Search for the cell housing the specified text and yield its (x, y) center coordinate. 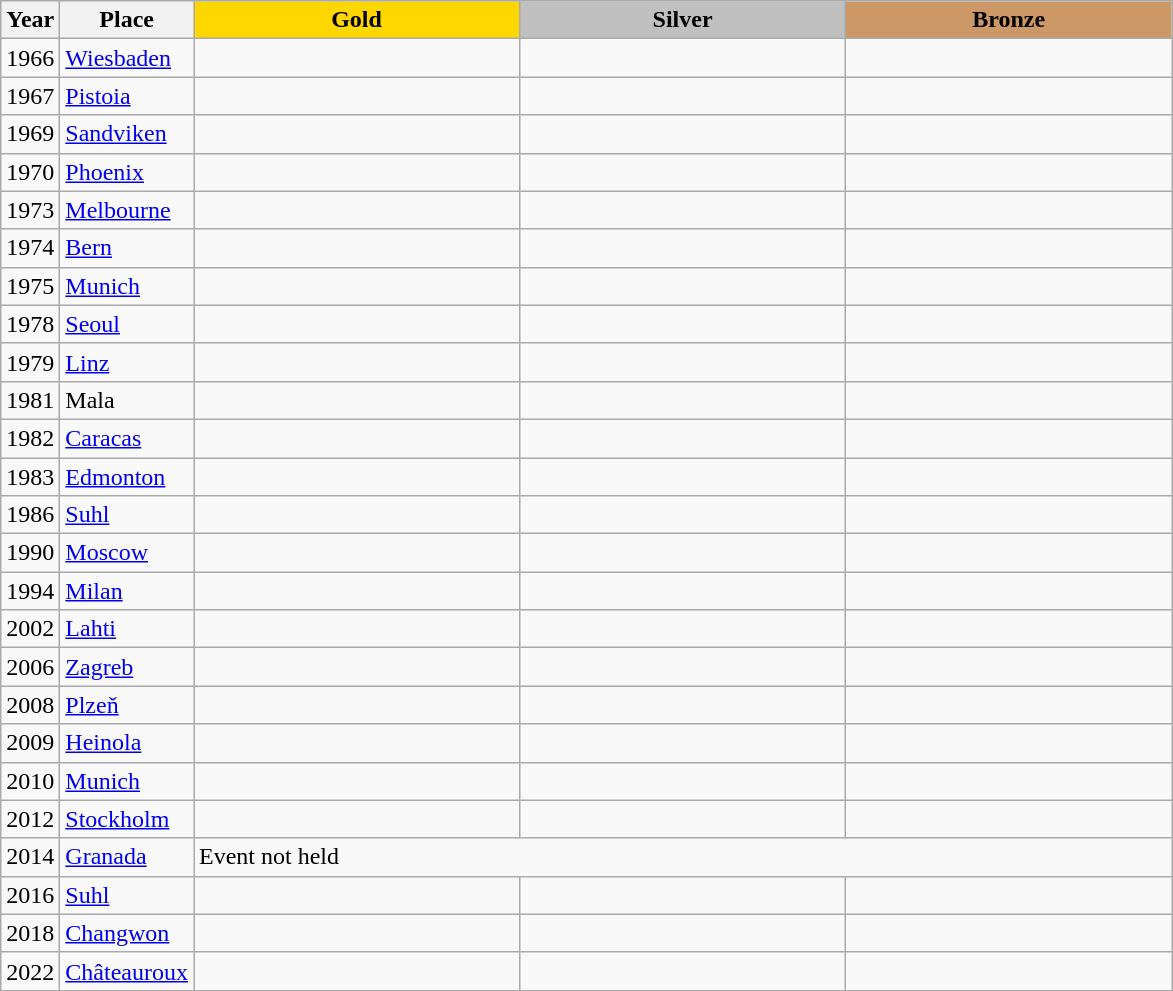
Caracas (127, 438)
Sandviken (127, 134)
Year (30, 20)
Gold (357, 20)
Heinola (127, 743)
1967 (30, 96)
Bronze (1009, 20)
2012 (30, 819)
Stockholm (127, 819)
1973 (30, 210)
2009 (30, 743)
1975 (30, 286)
Seoul (127, 324)
1979 (30, 362)
1970 (30, 172)
Moscow (127, 553)
Bern (127, 248)
1974 (30, 248)
Place (127, 20)
Mala (127, 400)
2008 (30, 705)
2018 (30, 933)
1981 (30, 400)
Zagreb (127, 667)
1966 (30, 58)
2002 (30, 629)
1978 (30, 324)
Melbourne (127, 210)
Wiesbaden (127, 58)
Milan (127, 591)
Event not held (683, 857)
Edmonton (127, 477)
Pistoia (127, 96)
1990 (30, 553)
Plzeň (127, 705)
Châteauroux (127, 971)
1986 (30, 515)
2006 (30, 667)
Linz (127, 362)
2010 (30, 781)
2022 (30, 971)
Granada (127, 857)
1969 (30, 134)
Changwon (127, 933)
Silver (683, 20)
1994 (30, 591)
2014 (30, 857)
1983 (30, 477)
1982 (30, 438)
Phoenix (127, 172)
Lahti (127, 629)
2016 (30, 895)
